Capture the cell that displays the provided text and extract its (X, Y) central coordinate. 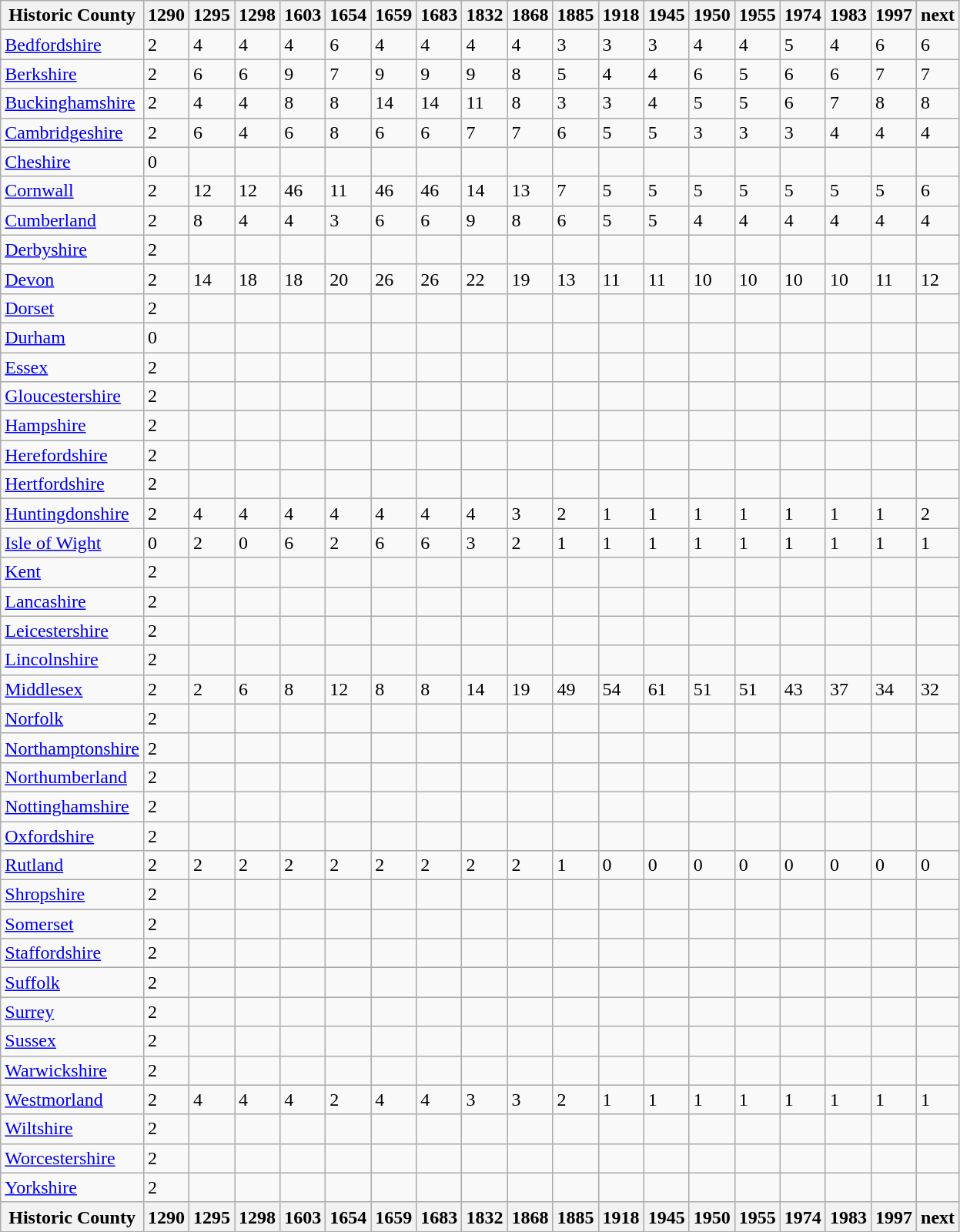
Leicestershire (72, 631)
Cambridgeshire (72, 132)
Suffolk (72, 983)
Sussex (72, 1041)
Northamptonshire (72, 748)
43 (802, 689)
Bedfordshire (72, 45)
Warwickshire (72, 1070)
Buckinghamshire (72, 103)
Surrey (72, 1012)
Lincolnshire (72, 660)
Essex (72, 367)
37 (848, 689)
Westmorland (72, 1100)
Hampshire (72, 426)
Rutland (72, 865)
32 (938, 689)
49 (576, 689)
54 (620, 689)
Isle of Wight (72, 543)
Northumberland (72, 777)
Nottinghamshire (72, 806)
Durham (72, 337)
Middlesex (72, 689)
Staffordshire (72, 953)
Wiltshire (72, 1129)
61 (667, 689)
Berkshire (72, 74)
Herefordshire (72, 455)
Lancashire (72, 601)
Devon (72, 279)
Shropshire (72, 895)
Oxfordshire (72, 835)
Derbyshire (72, 249)
Gloucestershire (72, 397)
Somerset (72, 924)
20 (348, 279)
Norfolk (72, 718)
Dorset (72, 308)
Cheshire (72, 162)
Cornwall (72, 191)
Hertfordshire (72, 484)
Huntingdonshire (72, 514)
22 (485, 279)
Cumberland (72, 220)
Kent (72, 572)
34 (893, 689)
Yorkshire (72, 1187)
Worcestershire (72, 1158)
